Scan for the cell matching the given text and deliver its [X, Y] coordinate at center. 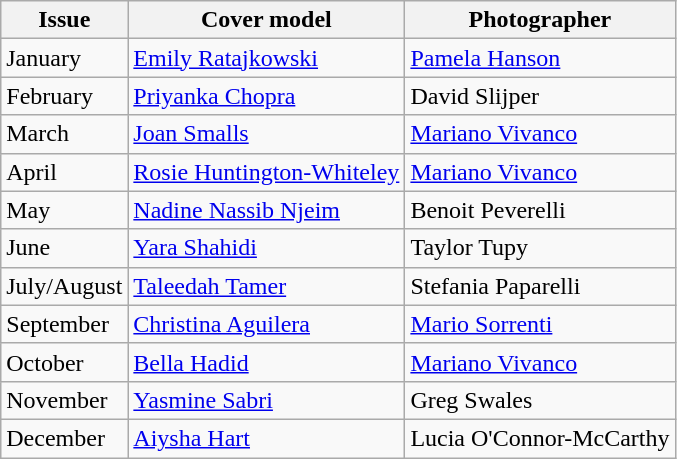
Taylor Tupy [540, 248]
Nadine Nassib Njeim [266, 210]
David Slijper [540, 96]
May [64, 210]
November [64, 400]
Mario Sorrenti [540, 324]
April [64, 172]
Aiysha Hart [266, 438]
Yasmine Sabri [266, 400]
Issue [64, 20]
Cover model [266, 20]
July/August [64, 286]
Bella Hadid [266, 362]
January [64, 58]
Pamela Hanson [540, 58]
Emily Ratajkowski [266, 58]
Lucia O'Connor-McCarthy [540, 438]
February [64, 96]
Taleedah Tamer [266, 286]
Priyanka Chopra [266, 96]
October [64, 362]
March [64, 134]
Joan Smalls [266, 134]
Greg Swales [540, 400]
June [64, 248]
December [64, 438]
Rosie Huntington-Whiteley [266, 172]
Benoit Peverelli [540, 210]
Christina Aguilera [266, 324]
September [64, 324]
Yara Shahidi [266, 248]
Stefania Paparelli [540, 286]
Photographer [540, 20]
